Detect which cell encompasses the target text, then output its [X, Y] center coordinate. 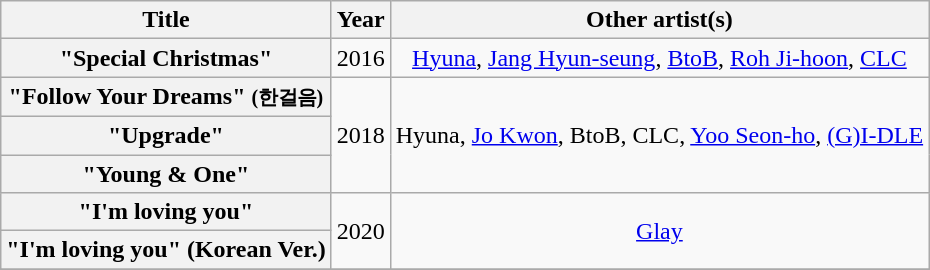
"I'm loving you" (Korean Ver.) [166, 250]
"Special Christmas" [166, 58]
2018 [360, 135]
Other artist(s) [659, 20]
"Young & One" [166, 173]
"I'm loving you" [166, 212]
Year [360, 20]
Hyuna, Jang Hyun-seung, BtoB, Roh Ji-hoon, CLC [659, 58]
Hyuna, Jo Kwon, BtoB, CLC, Yoo Seon-ho, (G)I-DLE [659, 135]
Title [166, 20]
2020 [360, 231]
Glay [659, 231]
2016 [360, 58]
"Follow Your Dreams" (한걸음) [166, 97]
"Upgrade" [166, 135]
